Locate the cell with the specified text and output its [x, y] center coordinate. 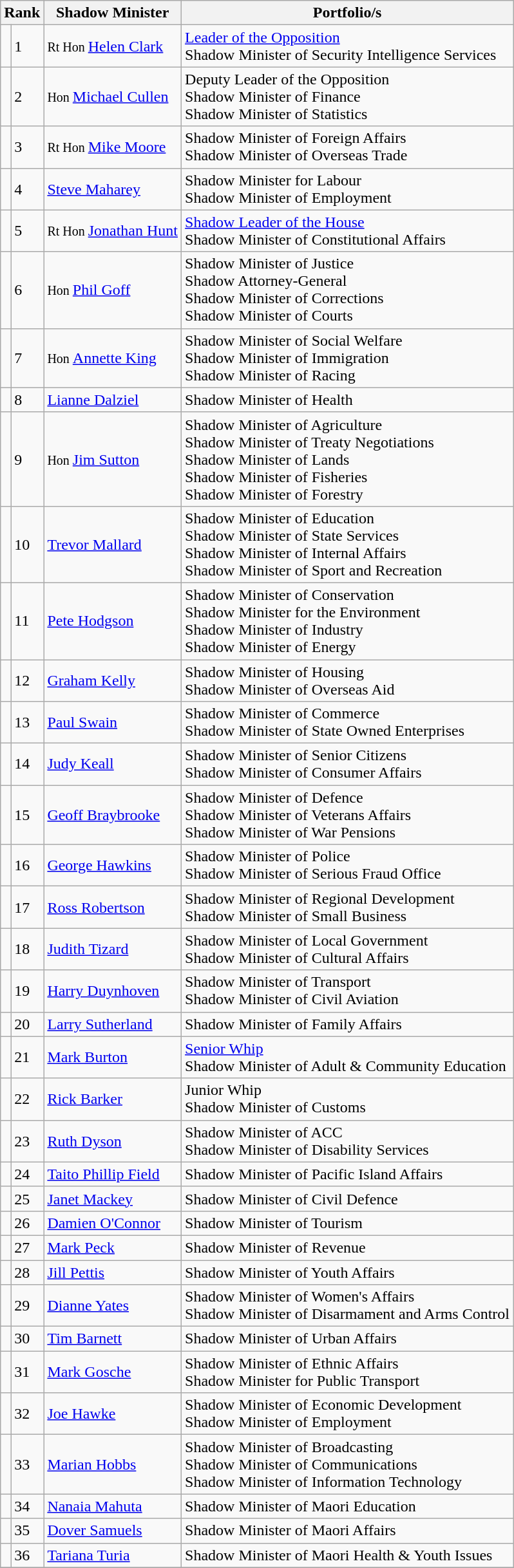
Dover Samuels [113, 1531]
Shadow Minister of Revenue [348, 1247]
Shadow Minister of Regional DevelopmentShadow Minister of Small Business [348, 908]
21 [27, 1057]
Shadow Minister of JusticeShadow Attorney-GeneralShadow Minister of CorrectionsShadow Minister of Courts [348, 290]
Janet Mackey [113, 1199]
Lianne Dalziel [113, 400]
Taito Phillip Field [113, 1174]
33 [27, 1464]
Dianne Yates [113, 1305]
Steve Maharey [113, 189]
Rank [22, 13]
Ross Robertson [113, 908]
1 [27, 46]
11 [27, 621]
14 [27, 765]
Shadow Minister of PoliceShadow Minister of Serious Fraud Office [348, 865]
Shadow Minister of BroadcastingShadow Minister of CommunicationsShadow Minister of Information Technology [348, 1464]
8 [27, 400]
Trevor Mallard [113, 545]
22 [27, 1099]
6 [27, 290]
9 [27, 459]
7 [27, 358]
Hon Phil Goff [113, 290]
Jill Pettis [113, 1273]
Ruth Dyson [113, 1141]
Rt Hon Mike Moore [113, 147]
Shadow Minister of Urban Affairs [348, 1339]
Shadow Minister of Civil Defence [348, 1199]
Rt Hon Helen Clark [113, 46]
Shadow Minister of Family Affairs [348, 1024]
27 [27, 1247]
Damien O'Connor [113, 1223]
Shadow Minister of TransportShadow Minister of Civil Aviation [348, 991]
28 [27, 1273]
10 [27, 545]
Shadow Minister of Maori Health & Youth Issues [348, 1555]
19 [27, 991]
Shadow Minister of Women's AffairsShadow Minister of Disarmament and Arms Control [348, 1305]
Tim Barnett [113, 1339]
Shadow Minister of CommerceShadow Minister of State Owned Enterprises [348, 722]
Shadow Minister of Maori Education [348, 1506]
36 [27, 1555]
Harry Duynhoven [113, 991]
Junior WhipShadow Minister of Customs [348, 1099]
Tariana Turia [113, 1555]
Geoff Braybrooke [113, 815]
30 [27, 1339]
17 [27, 908]
Shadow Minister of Senior CitizensShadow Minister of Consumer Affairs [348, 765]
31 [27, 1372]
Paul Swain [113, 722]
Pete Hodgson [113, 621]
Shadow Minister of Foreign AffairsShadow Minister of Overseas Trade [348, 147]
Deputy Leader of the OppositionShadow Minister of FinanceShadow Minister of Statistics [348, 97]
Shadow Minister of Economic DevelopmentShadow Minister of Employment [348, 1414]
2 [27, 97]
Shadow Minister [113, 13]
Mark Burton [113, 1057]
Marian Hobbs [113, 1464]
Hon Michael Cullen [113, 97]
34 [27, 1506]
25 [27, 1199]
Leader of the OppositionShadow Minister of Security Intelligence Services [348, 46]
Shadow Minister of Pacific Island Affairs [348, 1174]
23 [27, 1141]
Larry Sutherland [113, 1024]
Rt Hon Jonathan Hunt [113, 230]
Graham Kelly [113, 680]
George Hawkins [113, 865]
Shadow Minister of Social WelfareShadow Minister of ImmigrationShadow Minister of Racing [348, 358]
5 [27, 230]
Shadow Minister of Ethnic AffairsShadow Minister for Public Transport [348, 1372]
Rick Barker [113, 1099]
Joe Hawke [113, 1414]
Mark Gosche [113, 1372]
Shadow Minister of ConservationShadow Minister for the EnvironmentShadow Minister of IndustryShadow Minister of Energy [348, 621]
4 [27, 189]
Shadow Minister of DefenceShadow Minister of Veterans AffairsShadow Minister of War Pensions [348, 815]
32 [27, 1414]
Portfolio/s [348, 13]
Shadow Minister of Maori Affairs [348, 1531]
Shadow Minister of Local GovernmentShadow Minister of Cultural Affairs [348, 949]
3 [27, 147]
Shadow Minister of EducationShadow Minister of State ServicesShadow Minister of Internal AffairsShadow Minister of Sport and Recreation [348, 545]
Shadow Leader of the HouseShadow Minister of Constitutional Affairs [348, 230]
15 [27, 815]
16 [27, 865]
13 [27, 722]
26 [27, 1223]
24 [27, 1174]
Shadow Minister of AgricultureShadow Minister of Treaty NegotiationsShadow Minister of LandsShadow Minister of FisheriesShadow Minister of Forestry [348, 459]
Mark Peck [113, 1247]
Hon Jim Sutton [113, 459]
Senior WhipShadow Minister of Adult & Community Education [348, 1057]
29 [27, 1305]
12 [27, 680]
Shadow Minister of Health [348, 400]
Shadow Minister for LabourShadow Minister of Employment [348, 189]
Judy Keall [113, 765]
Shadow Minister of HousingShadow Minister of Overseas Aid [348, 680]
Shadow Minister of ACCShadow Minister of Disability Services [348, 1141]
Nanaia Mahuta [113, 1506]
Shadow Minister of Tourism [348, 1223]
Hon Annette King [113, 358]
35 [27, 1531]
20 [27, 1024]
18 [27, 949]
Shadow Minister of Youth Affairs [348, 1273]
Judith Tizard [113, 949]
